Find where the given text appears and provide that cell's center as (x, y) coordinate. 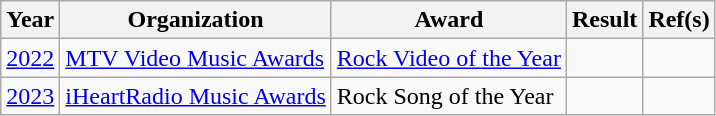
2022 (30, 58)
MTV Video Music Awards (196, 58)
Year (30, 20)
Award (448, 20)
Organization (196, 20)
Rock Video of the Year (448, 58)
iHeartRadio Music Awards (196, 96)
Ref(s) (679, 20)
Rock Song of the Year (448, 96)
2023 (30, 96)
Result (604, 20)
